Return the [x, y] coordinate for the center point of the cell that contains the specified text.  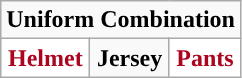
Jersey [130, 58]
Uniform Combination [121, 20]
Pants [204, 58]
Helmet [46, 58]
